Provide the [X, Y] coordinate of the cell's center where the given text is located.  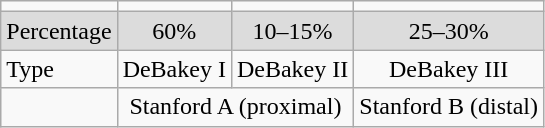
25–30% [449, 31]
DeBakey III [449, 69]
DeBakey II [292, 69]
Percentage [59, 31]
Stanford B (distal) [449, 107]
Type [59, 69]
Stanford A (proximal) [236, 107]
DeBakey I [174, 69]
60% [174, 31]
10–15% [292, 31]
